Return [x, y] of the center of cell containing provided text 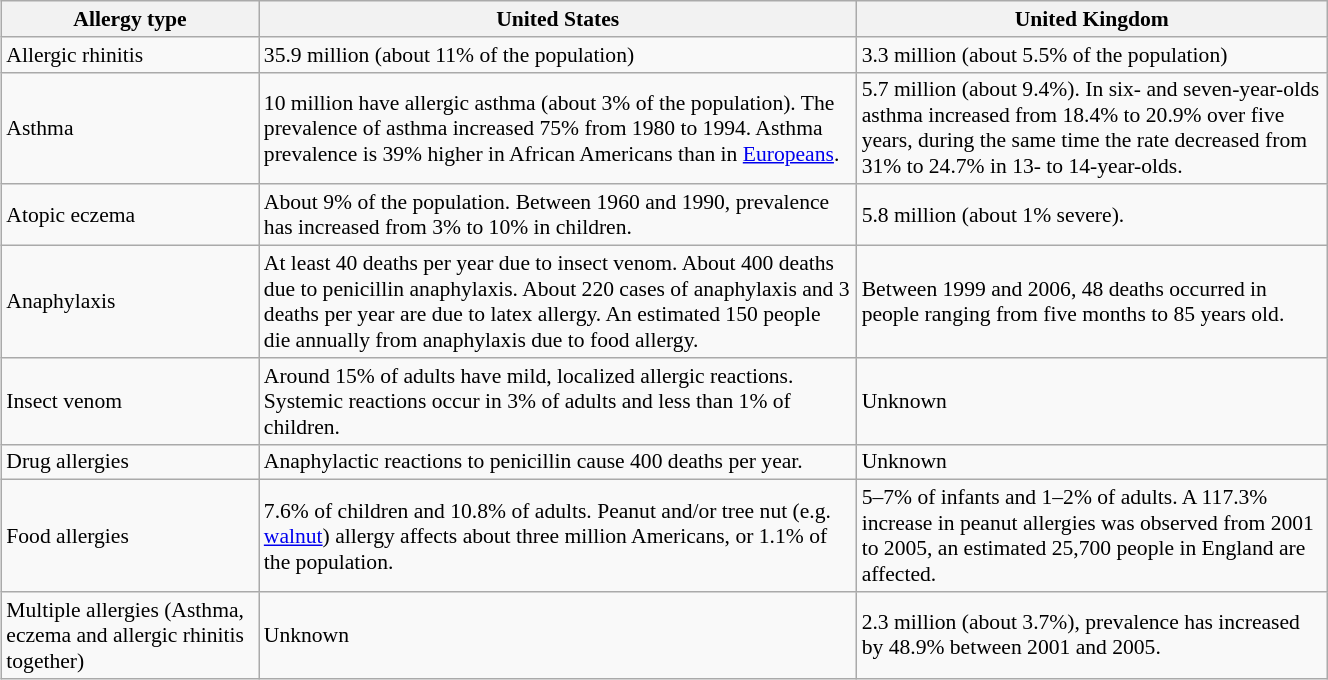
United States [558, 19]
7.6% of children and 10.8% of adults. Peanut and/or tree nut (e.g. walnut) allergy affects about three million Americans, or 1.1% of the population. [558, 536]
Asthma [130, 128]
Between 1999 and 2006, 48 deaths occurred in people ranging from five months to 85 years old. [1092, 302]
Around 15% of adults have mild, localized allergic reactions. Systemic reactions occur in 3% of adults and less than 1% of children. [558, 402]
2.3 million (about 3.7%), prevalence has increased by 48.9% between 2001 and 2005. [1092, 636]
Allergy type [130, 19]
About 9% of the population. Between 1960 and 1990, prevalence has increased from 3% to 10% in children. [558, 216]
Multiple allergies (Asthma, eczema and allergic rhinitis together) [130, 636]
35.9 million (about 11% of the population) [558, 55]
Food allergies [130, 536]
3.3 million (about 5.5% of the population) [1092, 55]
Allergic rhinitis [130, 55]
Anaphylactic reactions to penicillin cause 400 deaths per year. [558, 462]
Atopic eczema [130, 216]
Drug allergies [130, 462]
5.8 million (about 1% severe). [1092, 216]
Anaphylaxis [130, 302]
Insect venom [130, 402]
United Kingdom [1092, 19]
